Provide the (X, Y) coordinate of the cell's center where the given text is located.  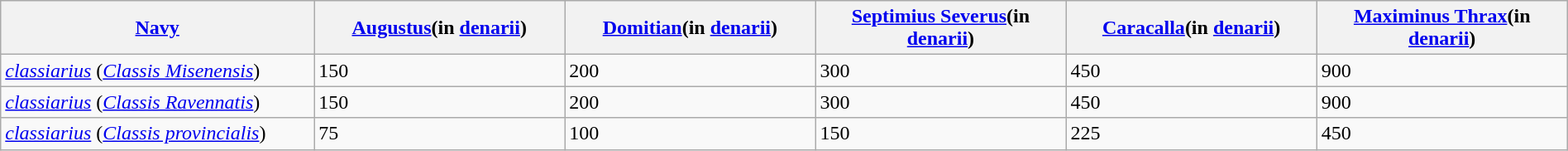
classiarius (Classis Ravennatis) (157, 102)
Maximinus Thrax(in denarii) (1442, 28)
classiarius (Classis provincialis) (157, 134)
75 (440, 134)
Domitian(in denarii) (690, 28)
225 (1191, 134)
Caracalla(in denarii) (1191, 28)
classiarius (Classis Misenensis) (157, 71)
Augustus(in denarii) (440, 28)
Navy (157, 28)
Septimius Severus(in denarii) (941, 28)
100 (690, 134)
